Extract the [X, Y] coordinate from the center of the cell holding the provided text.  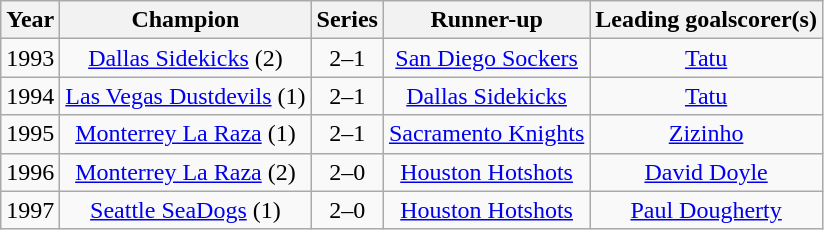
Paul Dougherty [706, 210]
Monterrey La Raza (1) [186, 134]
Series [347, 20]
Seattle SeaDogs (1) [186, 210]
Dallas Sidekicks [486, 96]
Runner-up [486, 20]
San Diego Sockers [486, 58]
1996 [30, 172]
Year [30, 20]
1995 [30, 134]
Leading goalscorer(s) [706, 20]
Sacramento Knights [486, 134]
Monterrey La Raza (2) [186, 172]
Dallas Sidekicks (2) [186, 58]
1994 [30, 96]
Champion [186, 20]
1993 [30, 58]
Zizinho [706, 134]
1997 [30, 210]
Las Vegas Dustdevils (1) [186, 96]
David Doyle [706, 172]
